For the text-containing cell, return its midpoint in [X, Y] coordinate format. 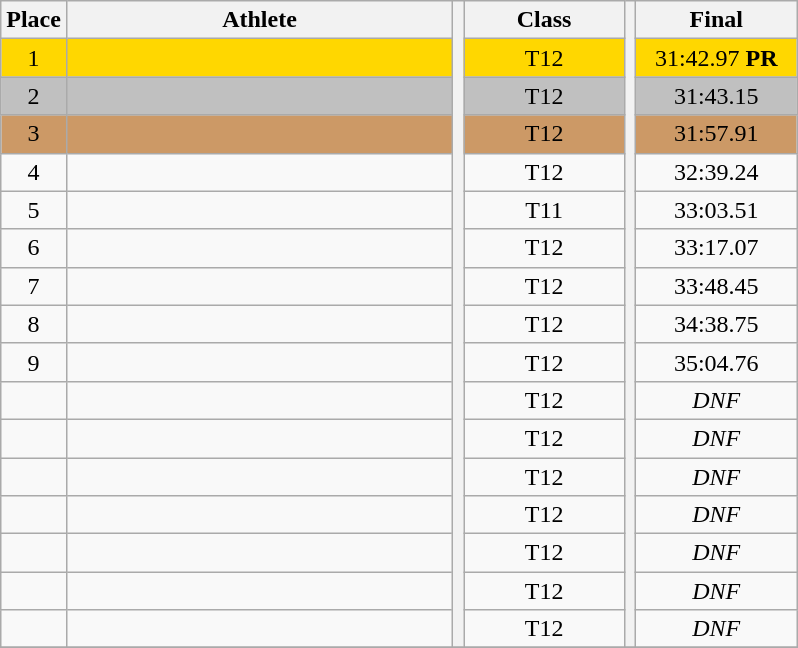
31:42.97 PR [716, 58]
33:48.45 [716, 286]
33:17.07 [716, 248]
8 [34, 324]
2 [34, 96]
Athlete [259, 20]
31:57.91 [716, 134]
33:03.51 [716, 210]
5 [34, 210]
T11 [544, 210]
35:04.76 [716, 362]
31:43.15 [716, 96]
34:38.75 [716, 324]
Class [544, 20]
9 [34, 362]
1 [34, 58]
Final [716, 20]
Place [34, 20]
32:39.24 [716, 172]
3 [34, 134]
7 [34, 286]
6 [34, 248]
4 [34, 172]
